Search for the cell housing the specified text and yield its (x, y) center coordinate. 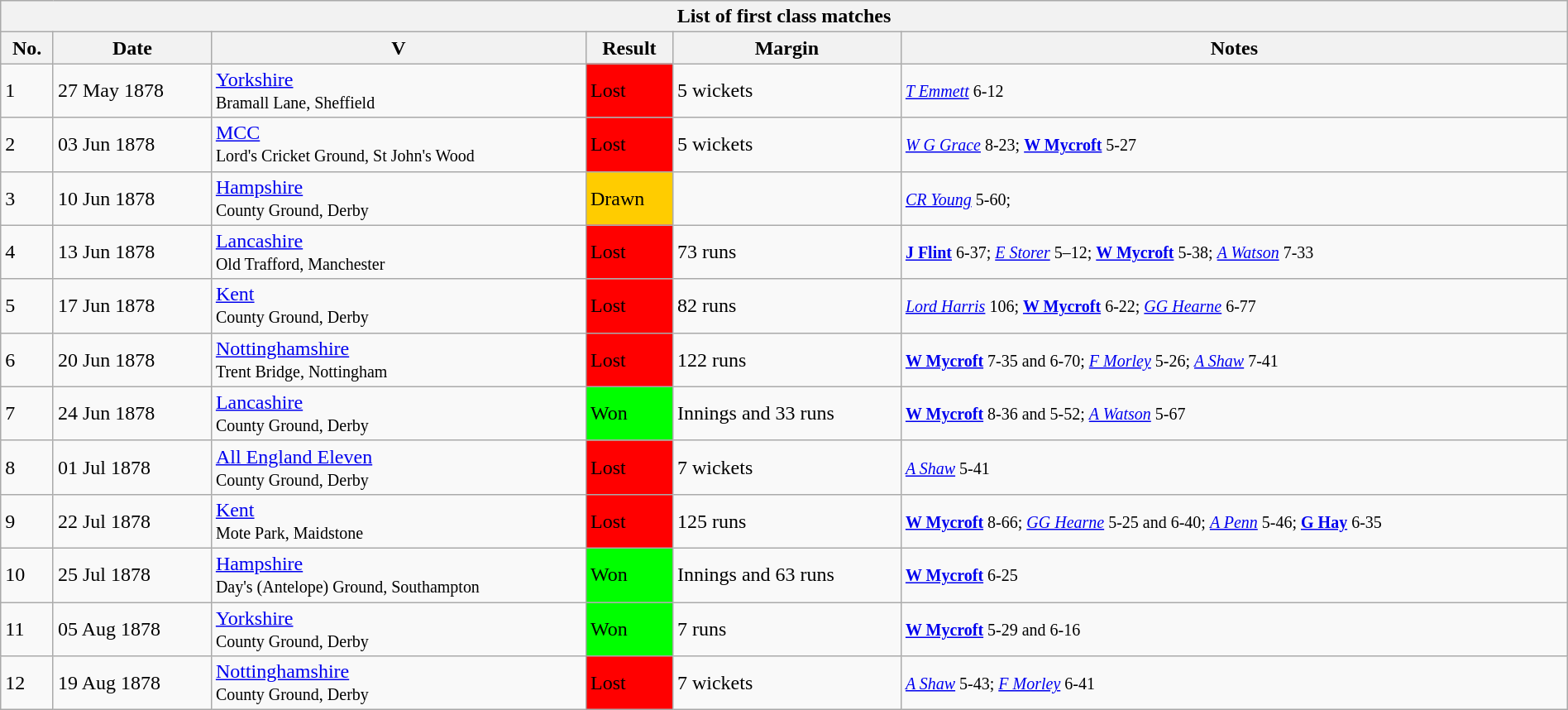
Drawn (629, 199)
Lord Harris 106; W Mycroft 6-22; GG Hearne 6-77 (1234, 306)
8 (27, 467)
Lancashire County Ground, Derby (399, 414)
125 runs (786, 521)
J Flint 6-37; E Storer 5–12; W Mycroft 5-38; A Watson 7-33 (1234, 252)
YorkshireCounty Ground, Derby (399, 629)
W G Grace 8-23; W Mycroft 5-27 (1234, 144)
17 Jun 1878 (132, 306)
9 (27, 521)
10 (27, 574)
W Mycroft 6-25 (1234, 574)
V (399, 48)
27 May 1878 (132, 91)
Nottinghamshire Trent Bridge, Nottingham (399, 359)
03 Jun 1878 (132, 144)
19 Aug 1878 (132, 684)
T Emmett 6-12 (1234, 91)
12 (27, 684)
W Mycroft 8-66; GG Hearne 5-25 and 6-40; A Penn 5-46; G Hay 6-35 (1234, 521)
Innings and 33 runs (786, 414)
3 (27, 199)
7 runs (786, 629)
Nottinghamshire County Ground, Derby (399, 684)
22 Jul 1878 (132, 521)
24 Jun 1878 (132, 414)
MCCLord's Cricket Ground, St John's Wood (399, 144)
Innings and 63 runs (786, 574)
10 Jun 1878 (132, 199)
Notes (1234, 48)
73 runs (786, 252)
Date (132, 48)
01 Jul 1878 (132, 467)
05 Aug 1878 (132, 629)
A Shaw 5-41 (1234, 467)
1 (27, 91)
13 Jun 1878 (132, 252)
20 Jun 1878 (132, 359)
25 Jul 1878 (132, 574)
7 (27, 414)
Kent Mote Park, Maidstone (399, 521)
No. (27, 48)
6 (27, 359)
CR Young 5-60; (1234, 199)
HampshireCounty Ground, Derby (399, 199)
HampshireDay's (Antelope) Ground, Southampton (399, 574)
Yorkshire Bramall Lane, Sheffield (399, 91)
All England ElevenCounty Ground, Derby (399, 467)
List of first class matches (784, 17)
4 (27, 252)
W Mycroft 7-35 and 6-70; F Morley 5-26; A Shaw 7-41 (1234, 359)
Lancashire Old Trafford, Manchester (399, 252)
W Mycroft 8-36 and 5-52; A Watson 5-67 (1234, 414)
W Mycroft 5-29 and 6-16 (1234, 629)
Result (629, 48)
122 runs (786, 359)
82 runs (786, 306)
2 (27, 144)
5 (27, 306)
Kent County Ground, Derby (399, 306)
A Shaw 5-43; F Morley 6-41 (1234, 684)
11 (27, 629)
Margin (786, 48)
